Determine the [X, Y] coordinate at the center of the cell enclosing the given text.  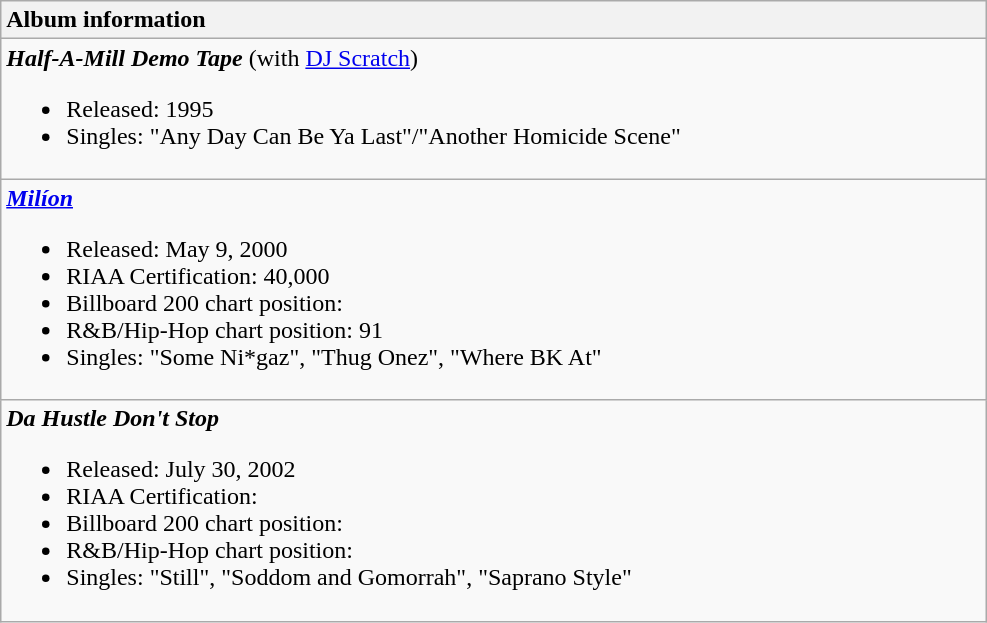
Album information [494, 20]
Half-A-Mill Demo Tape (with DJ Scratch)Released: 1995Singles: "Any Day Can Be Ya Last"/"Another Homicide Scene" [494, 109]
